Identify which cell holds the provided text, then report its [x, y] central coordinate. 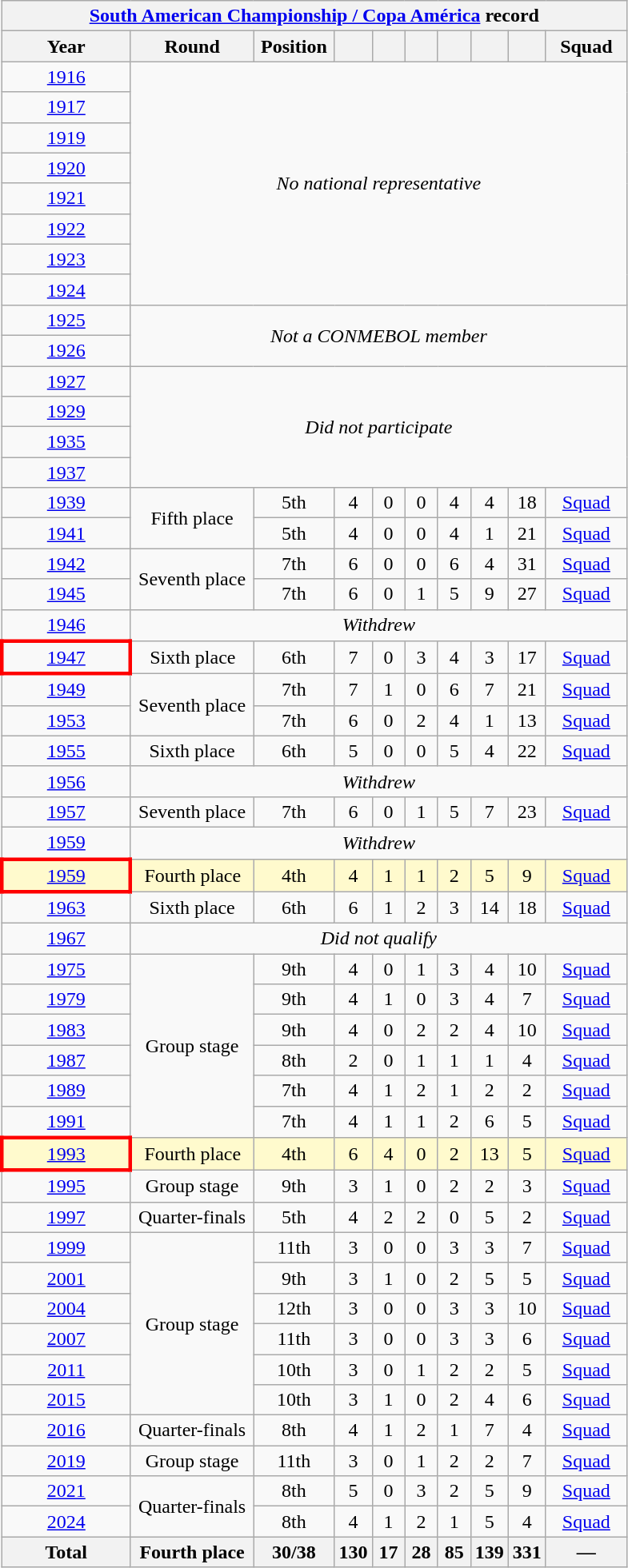
1987 [66, 1060]
1942 [66, 564]
139 [490, 1552]
Did not qualify [378, 939]
1937 [66, 473]
2019 [66, 1461]
1983 [66, 1030]
— [586, 1552]
1945 [66, 594]
23 [526, 812]
1920 [66, 168]
Total [66, 1552]
2011 [66, 1370]
1995 [66, 1187]
1999 [66, 1247]
1939 [66, 503]
12th [294, 1308]
331 [526, 1552]
85 [454, 1552]
1946 [66, 625]
31 [526, 564]
1925 [66, 320]
1924 [66, 289]
1919 [66, 138]
1993 [66, 1155]
1963 [66, 908]
2001 [66, 1278]
1953 [66, 720]
1926 [66, 350]
1949 [66, 690]
1967 [66, 939]
1916 [66, 77]
Fifth place [192, 518]
1956 [66, 781]
130 [354, 1552]
1991 [66, 1122]
1929 [66, 412]
Year [66, 46]
1921 [66, 198]
1955 [66, 751]
Not a CONMEBOL member [378, 335]
2007 [66, 1339]
Did not participate [378, 427]
22 [526, 751]
1989 [66, 1091]
1975 [66, 969]
2021 [66, 1491]
2016 [66, 1430]
1935 [66, 442]
1927 [66, 381]
1957 [66, 812]
14 [490, 908]
30/38 [294, 1552]
27 [526, 594]
28 [421, 1552]
1947 [66, 657]
1997 [66, 1217]
Position [294, 46]
Round [192, 46]
1923 [66, 259]
1922 [66, 229]
2024 [66, 1522]
1979 [66, 999]
South American Championship / Copa América record [314, 16]
2004 [66, 1308]
No national representative [378, 183]
1941 [66, 533]
1917 [66, 107]
2015 [66, 1400]
